Return the (x, y) coordinate for the center point of the cell that contains the specified text.  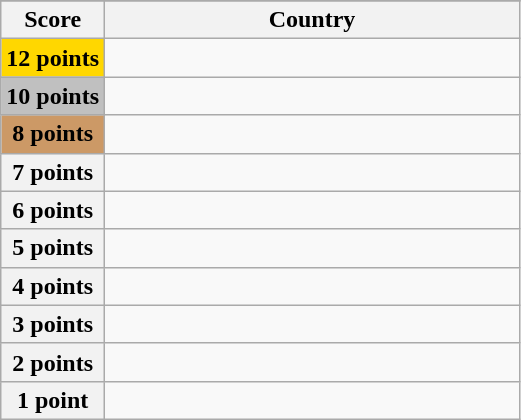
4 points (53, 286)
12 points (53, 58)
Score (53, 20)
Country (312, 20)
3 points (53, 324)
8 points (53, 134)
2 points (53, 362)
5 points (53, 248)
7 points (53, 172)
10 points (53, 96)
1 point (53, 400)
6 points (53, 210)
